Output the [x, y] coordinate of the center of the cell containing the given text.  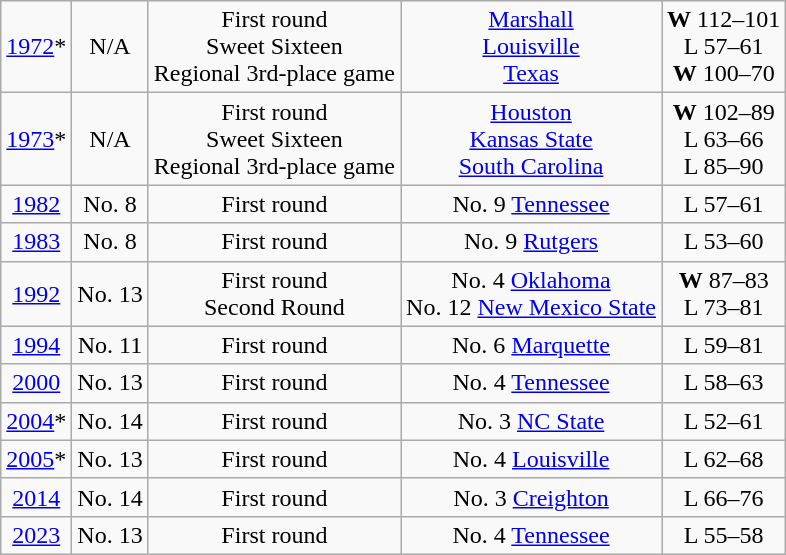
2023 [36, 535]
L 66–76 [724, 497]
1994 [36, 345]
L 62–68 [724, 459]
1992 [36, 294]
No. 6 Marquette [532, 345]
2004* [36, 421]
1982 [36, 204]
2014 [36, 497]
L 59–81 [724, 345]
L 53–60 [724, 242]
First roundSecond Round [274, 294]
L 58–63 [724, 383]
No. 3 NC State [532, 421]
L 55–58 [724, 535]
W 87–83L 73–81 [724, 294]
No. 4 OklahomaNo. 12 New Mexico State [532, 294]
No. 3 Creighton [532, 497]
MarshallLouisvilleTexas [532, 47]
HoustonKansas StateSouth Carolina [532, 139]
W 112–101L 57–61W 100–70 [724, 47]
No. 9 Tennessee [532, 204]
No. 11 [110, 345]
L 52–61 [724, 421]
1972* [36, 47]
W 102–89L 63–66L 85–90 [724, 139]
No. 9 Rutgers [532, 242]
2005* [36, 459]
1983 [36, 242]
1973* [36, 139]
L 57–61 [724, 204]
2000 [36, 383]
No. 4 Louisville [532, 459]
